Find where the given text appears and provide that cell's center as (X, Y) coordinate. 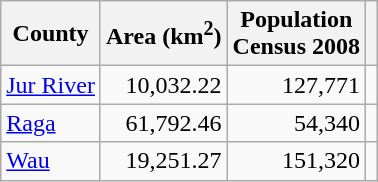
151,320 (296, 161)
PopulationCensus 2008 (296, 34)
19,251.27 (164, 161)
Jur River (51, 85)
Wau (51, 161)
County (51, 34)
Area (km2) (164, 34)
10,032.22 (164, 85)
127,771 (296, 85)
Raga (51, 123)
61,792.46 (164, 123)
54,340 (296, 123)
